For the text-containing cell, return its midpoint in [X, Y] coordinate format. 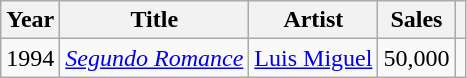
Luis Miguel [314, 58]
Sales [416, 20]
Year [30, 20]
1994 [30, 58]
50,000 [416, 58]
Artist [314, 20]
Title [154, 20]
Segundo Romance [154, 58]
